Return the (X, Y) coordinate for the center point of the cell that contains the specified text.  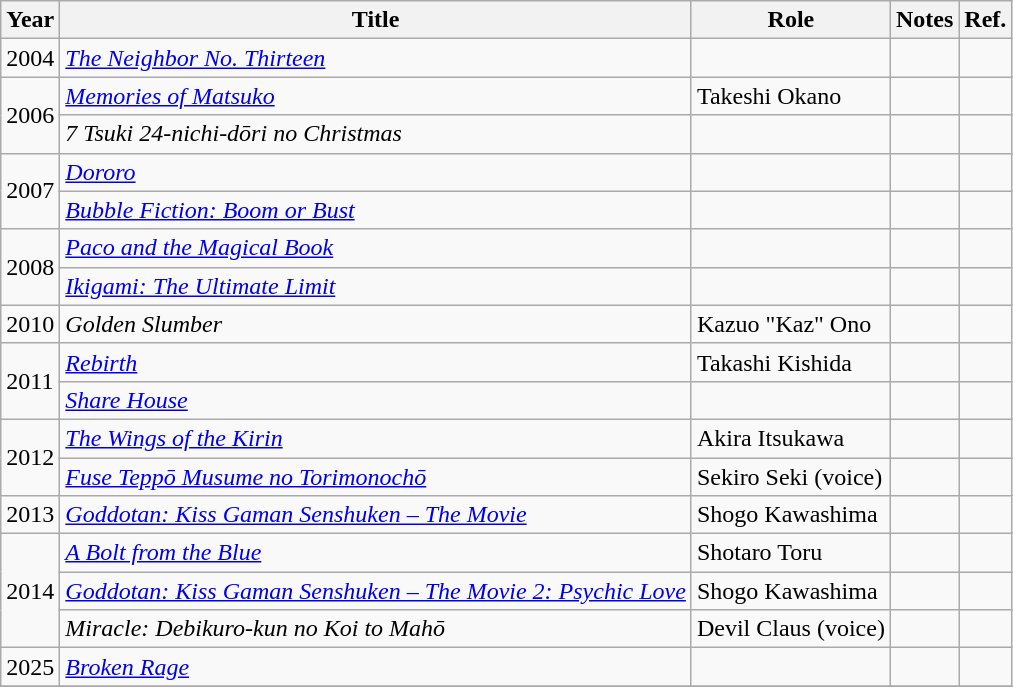
Miracle: Debikuro-kun no Koi to Mahō (376, 629)
Goddotan: Kiss Gaman Senshuken – The Movie (376, 515)
Title (376, 20)
2007 (30, 191)
Rebirth (376, 362)
2004 (30, 58)
7 Tsuki 24-nichi-dōri no Christmas (376, 134)
The Wings of the Kirin (376, 438)
2006 (30, 115)
A Bolt from the Blue (376, 553)
Notes (924, 20)
2014 (30, 591)
2025 (30, 667)
Ikigami: The Ultimate Limit (376, 286)
Goddotan: Kiss Gaman Senshuken – The Movie 2: Psychic Love (376, 591)
Paco and the Magical Book (376, 248)
Year (30, 20)
2012 (30, 457)
Ref. (986, 20)
Fuse Teppō Musume no Torimonochō (376, 477)
Shotaro Toru (790, 553)
Share House (376, 400)
Takashi Kishida (790, 362)
Role (790, 20)
Golden Slumber (376, 324)
2011 (30, 381)
Devil Claus (voice) (790, 629)
2010 (30, 324)
Memories of Matsuko (376, 96)
Akira Itsukawa (790, 438)
2013 (30, 515)
Takeshi Okano (790, 96)
Kazuo "Kaz" Ono (790, 324)
2008 (30, 267)
Broken Rage (376, 667)
Sekiro Seki (voice) (790, 477)
Dororo (376, 172)
Bubble Fiction: Boom or Bust (376, 210)
The Neighbor No. Thirteen (376, 58)
